Output the [x, y] coordinate of the center of the cell containing the given text.  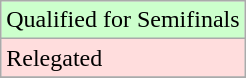
Relegated [123, 58]
Qualified for Semifinals [123, 20]
